Extract the (X, Y) coordinate from the center of the cell holding the provided text.  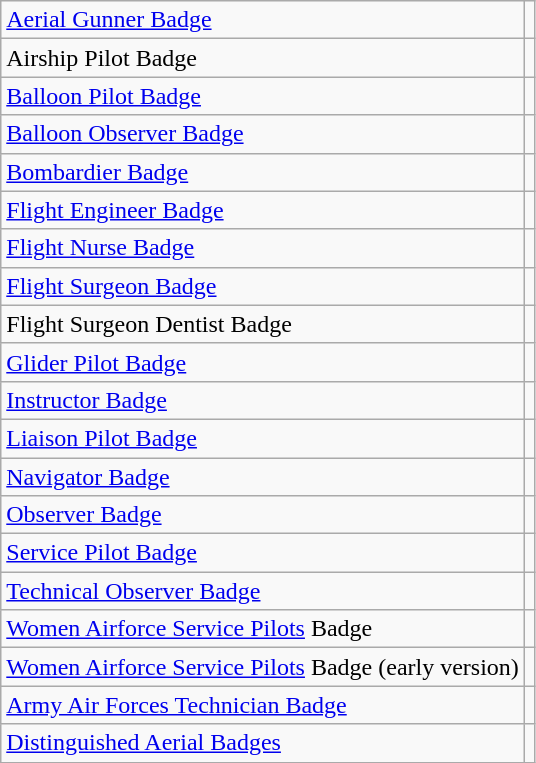
Airship Pilot Badge (263, 58)
Flight Surgeon Badge (263, 286)
Women Airforce Service Pilots Badge (early version) (263, 667)
Women Airforce Service Pilots Badge (263, 629)
Balloon Observer Badge (263, 134)
Army Air Forces Technician Badge (263, 705)
Navigator Badge (263, 477)
Distinguished Aerial Badges (263, 743)
Glider Pilot Badge (263, 362)
Balloon Pilot Badge (263, 96)
Bombardier Badge (263, 172)
Technical Observer Badge (263, 591)
Flight Nurse Badge (263, 248)
Aerial Gunner Badge (263, 20)
Instructor Badge (263, 400)
Liaison Pilot Badge (263, 438)
Observer Badge (263, 515)
Flight Engineer Badge (263, 210)
Service Pilot Badge (263, 553)
Flight Surgeon Dentist Badge (263, 324)
